Detect which cell encompasses the target text, then output its (X, Y) center coordinate. 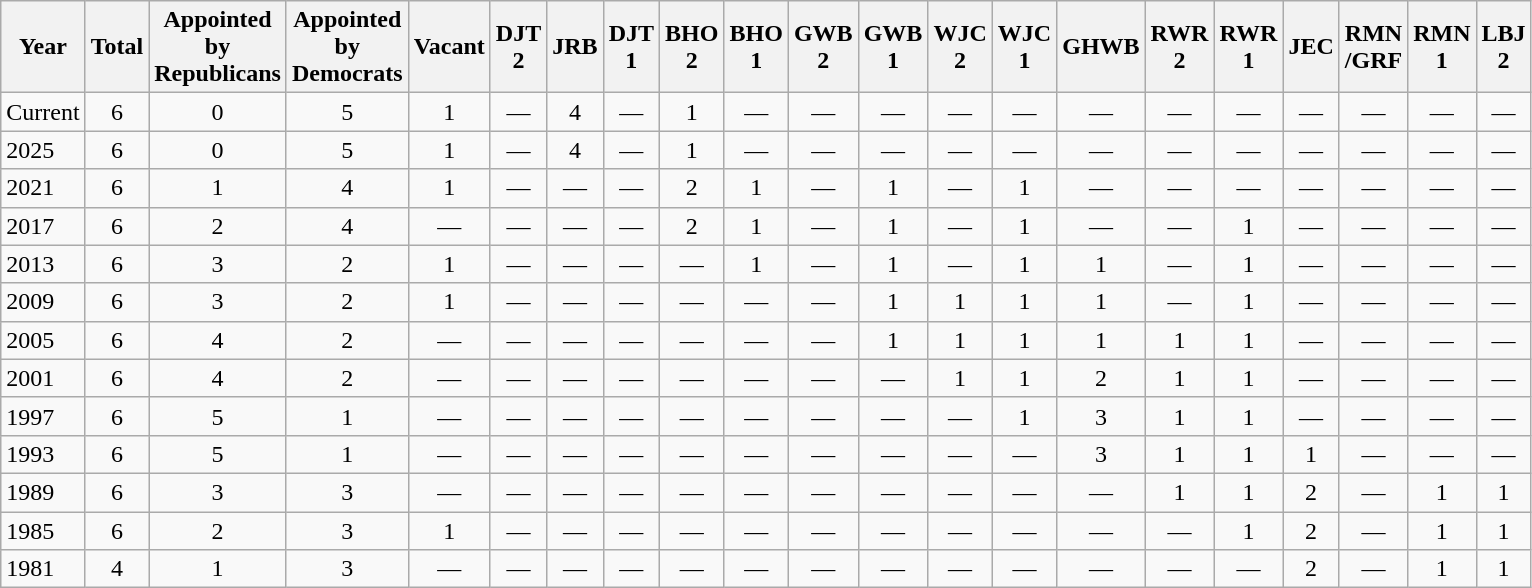
2013 (43, 264)
1989 (43, 492)
JEC (1311, 47)
DJT1 (631, 47)
GWB2 (823, 47)
GHWB (1101, 47)
WJC2 (960, 47)
1997 (43, 416)
AppointedbyRepublicans (218, 47)
BHO1 (756, 47)
WJC1 (1024, 47)
Total (117, 47)
2001 (43, 378)
RWR1 (1248, 47)
Year (43, 47)
1993 (43, 454)
2025 (43, 150)
GWB1 (893, 47)
BHO2 (692, 47)
RMN1 (1442, 47)
2021 (43, 188)
JRB (575, 47)
RWR2 (1180, 47)
2009 (43, 302)
2017 (43, 226)
2005 (43, 340)
1985 (43, 531)
AppointedbyDemocrats (347, 47)
LBJ2 (1504, 47)
RMN/GRF (1373, 47)
1981 (43, 569)
DJT2 (518, 47)
Current (43, 112)
Vacant (449, 47)
